Detect which cell encompasses the target text, then output its (x, y) center coordinate. 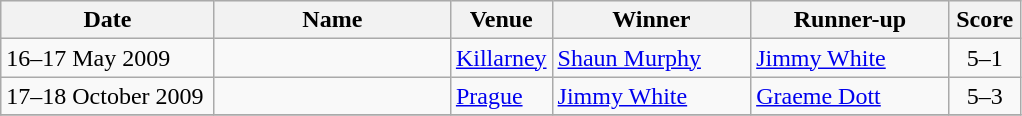
16–17 May 2009 (108, 58)
Date (108, 20)
Name (332, 20)
5–1 (984, 58)
Killarney (501, 58)
Runner-up (850, 20)
Score (984, 20)
Prague (501, 96)
Shaun Murphy (652, 58)
Winner (652, 20)
17–18 October 2009 (108, 96)
Venue (501, 20)
Graeme Dott (850, 96)
5–3 (984, 96)
